For the text-containing cell, return its midpoint in [X, Y] coordinate format. 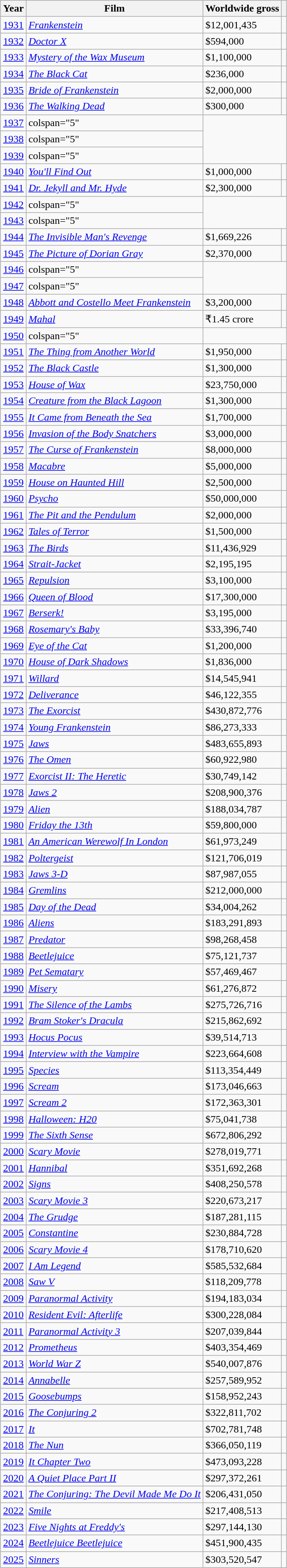
$206,431,050 [242, 1494]
1936 [14, 106]
$60,922,980 [242, 760]
$2,300,000 [242, 188]
$11,436,929 [242, 548]
$297,372,261 [242, 1478]
The Pit and the Pendulum [115, 515]
1947 [14, 286]
Annabelle [115, 1380]
1962 [14, 531]
2020 [14, 1478]
$236,000 [242, 74]
$1,200,000 [242, 646]
Mahal [115, 319]
1994 [14, 1053]
$451,900,435 [242, 1543]
Year [14, 9]
1938 [14, 139]
$1,836,000 [242, 662]
1975 [14, 743]
1951 [14, 352]
1964 [14, 564]
Hannibal [115, 1168]
1956 [14, 433]
The Conjuring 2 [115, 1413]
$223,664,608 [242, 1053]
$33,396,740 [242, 629]
$207,039,844 [242, 1331]
Scary Movie [115, 1152]
$61,973,249 [242, 841]
$23,750,000 [242, 385]
1945 [14, 253]
1948 [14, 302]
₹1.45 crore [242, 319]
2015 [14, 1396]
Frankenstein [115, 25]
Worldwide gross [242, 9]
$297,144,130 [242, 1527]
2000 [14, 1152]
$3,200,000 [242, 302]
A Quiet Place Part II [115, 1478]
It Chapter Two [115, 1462]
$2,500,000 [242, 482]
2009 [14, 1298]
Dr. Jekyll and Mr. Hyde [115, 188]
$351,692,268 [242, 1168]
Gremlins [115, 891]
1953 [14, 385]
Signs [115, 1184]
2005 [14, 1233]
1937 [14, 123]
1986 [14, 923]
$3,000,000 [242, 433]
The Nun [115, 1445]
$2,195,195 [242, 564]
1996 [14, 1086]
House on Haunted Hill [115, 482]
$3,195,000 [242, 613]
2025 [14, 1559]
2014 [14, 1380]
1932 [14, 41]
$178,710,620 [242, 1249]
$278,019,771 [242, 1152]
Exorcist II: The Heretic [115, 776]
The Birds [115, 548]
$1,950,000 [242, 352]
The Walking Dead [115, 106]
Repulsion [115, 580]
$34,004,262 [242, 907]
$215,862,692 [242, 1021]
2011 [14, 1331]
Alien [115, 809]
1965 [14, 580]
2008 [14, 1282]
$257,589,952 [242, 1380]
$473,093,228 [242, 1462]
$57,469,467 [242, 972]
$75,041,738 [242, 1119]
Creature from the Black Lagoon [115, 401]
Pet Sematary [115, 972]
$50,000,000 [242, 499]
1981 [14, 841]
Jaws 3-D [115, 874]
Friday the 13th [115, 825]
1984 [14, 891]
Resident Evil: Afterlife [115, 1315]
$403,354,469 [242, 1347]
Interview with the Vampire [115, 1053]
Beetlejuice [115, 956]
$230,884,728 [242, 1233]
1946 [14, 270]
Deliverance [115, 695]
1943 [14, 221]
Halloween: H20 [115, 1119]
2023 [14, 1527]
Constantine [115, 1233]
$59,800,000 [242, 825]
Rosemary's Baby [115, 629]
1940 [14, 172]
House of Wax [115, 385]
1949 [14, 319]
2024 [14, 1543]
$158,952,243 [242, 1396]
Scream 2 [115, 1102]
The Silence of the Lambs [115, 1005]
Five Nights at Freddy's [115, 1527]
1995 [14, 1070]
Willard [115, 678]
It [115, 1429]
Doctor X [115, 41]
$1,700,000 [242, 417]
Goosebumps [115, 1396]
$14,545,941 [242, 678]
1968 [14, 629]
You'll Find Out [115, 172]
Bram Stoker's Dracula [115, 1021]
$220,673,217 [242, 1201]
Beetlejuice Beetlejuice [115, 1543]
1997 [14, 1102]
$87,987,055 [242, 874]
The Thing from Another World [115, 352]
$275,726,716 [242, 1005]
$540,007,876 [242, 1363]
1989 [14, 972]
$98,268,458 [242, 939]
Queen of Blood [115, 596]
Eye of the Cat [115, 646]
Prometheus [115, 1347]
1942 [14, 205]
1969 [14, 646]
$483,655,893 [242, 743]
$86,273,333 [242, 727]
$188,034,787 [242, 809]
$408,250,578 [242, 1184]
1999 [14, 1135]
Misery [115, 988]
$194,183,034 [242, 1298]
It Came from Beneath the Sea [115, 417]
Sinners [115, 1559]
$366,050,119 [242, 1445]
1957 [14, 450]
$118,209,778 [242, 1282]
1982 [14, 858]
Saw V [115, 1282]
2022 [14, 1511]
$39,514,713 [242, 1037]
Predator [115, 939]
1983 [14, 874]
$2,370,000 [242, 253]
Young Frankenstein [115, 727]
Jaws [115, 743]
$172,363,301 [242, 1102]
$594,000 [242, 41]
$1,000,000 [242, 172]
$75,121,737 [242, 956]
Scary Movie 3 [115, 1201]
$113,354,449 [242, 1070]
$183,291,893 [242, 923]
1992 [14, 1021]
The Picture of Dorian Gray [115, 253]
2001 [14, 1168]
$8,000,000 [242, 450]
$212,000,000 [242, 891]
1960 [14, 499]
2007 [14, 1266]
1993 [14, 1037]
Paranormal Activity 3 [115, 1331]
2010 [14, 1315]
Jaws 2 [115, 792]
2018 [14, 1445]
$1,500,000 [242, 531]
Tales of Terror [115, 531]
1978 [14, 792]
$1,669,226 [242, 237]
1944 [14, 237]
Berserk! [115, 613]
$173,046,663 [242, 1086]
Mystery of the Wax Museum [115, 57]
2006 [14, 1249]
$1,100,000 [242, 57]
Psycho [115, 499]
1959 [14, 482]
The Curse of Frankenstein [115, 450]
1988 [14, 956]
1980 [14, 825]
1958 [14, 466]
$5,000,000 [242, 466]
The Black Cat [115, 74]
1970 [14, 662]
2021 [14, 1494]
2003 [14, 1201]
The Grudge [115, 1217]
2019 [14, 1462]
The Exorcist [115, 711]
2017 [14, 1429]
$17,300,000 [242, 596]
An American Werewolf In London [115, 841]
1987 [14, 939]
1974 [14, 727]
$672,806,292 [242, 1135]
$430,872,776 [242, 711]
1939 [14, 155]
The Sixth Sense [115, 1135]
1966 [14, 596]
1967 [14, 613]
1979 [14, 809]
$121,706,019 [242, 858]
Species [115, 1070]
1963 [14, 548]
1961 [14, 515]
Hocus Pocus [115, 1037]
2004 [14, 1217]
1954 [14, 401]
Aliens [115, 923]
$46,122,355 [242, 695]
Scary Movie 4 [115, 1249]
House of Dark Shadows [115, 662]
Strait-Jacket [115, 564]
Abbott and Costello Meet Frankenstein [115, 302]
Bride of Frankenstein [115, 90]
The Omen [115, 760]
The Black Castle [115, 368]
$208,900,376 [242, 792]
$322,811,702 [242, 1413]
1935 [14, 90]
$300,000 [242, 106]
$12,001,435 [242, 25]
1972 [14, 695]
Scream [115, 1086]
$217,408,513 [242, 1511]
$585,532,684 [242, 1266]
2012 [14, 1347]
Paranormal Activity [115, 1298]
1976 [14, 760]
Invasion of the Body Snatchers [115, 433]
The Invisible Man's Revenge [115, 237]
1931 [14, 25]
$187,281,115 [242, 1217]
2013 [14, 1363]
Macabre [115, 466]
$303,520,547 [242, 1559]
$61,276,872 [242, 988]
1973 [14, 711]
1933 [14, 57]
1990 [14, 988]
$3,100,000 [242, 580]
1971 [14, 678]
1950 [14, 336]
The Conjuring: The Devil Made Me Do It [115, 1494]
I Am Legend [115, 1266]
1934 [14, 74]
1952 [14, 368]
1991 [14, 1005]
1941 [14, 188]
Film [115, 9]
Smile [115, 1511]
Day of the Dead [115, 907]
1977 [14, 776]
2016 [14, 1413]
1985 [14, 907]
Poltergeist [115, 858]
$300,228,084 [242, 1315]
World War Z [115, 1363]
1955 [14, 417]
2002 [14, 1184]
$702,781,748 [242, 1429]
1998 [14, 1119]
$30,749,142 [242, 776]
